From the cell containing the given text, extract its center point as (x, y) coordinate. 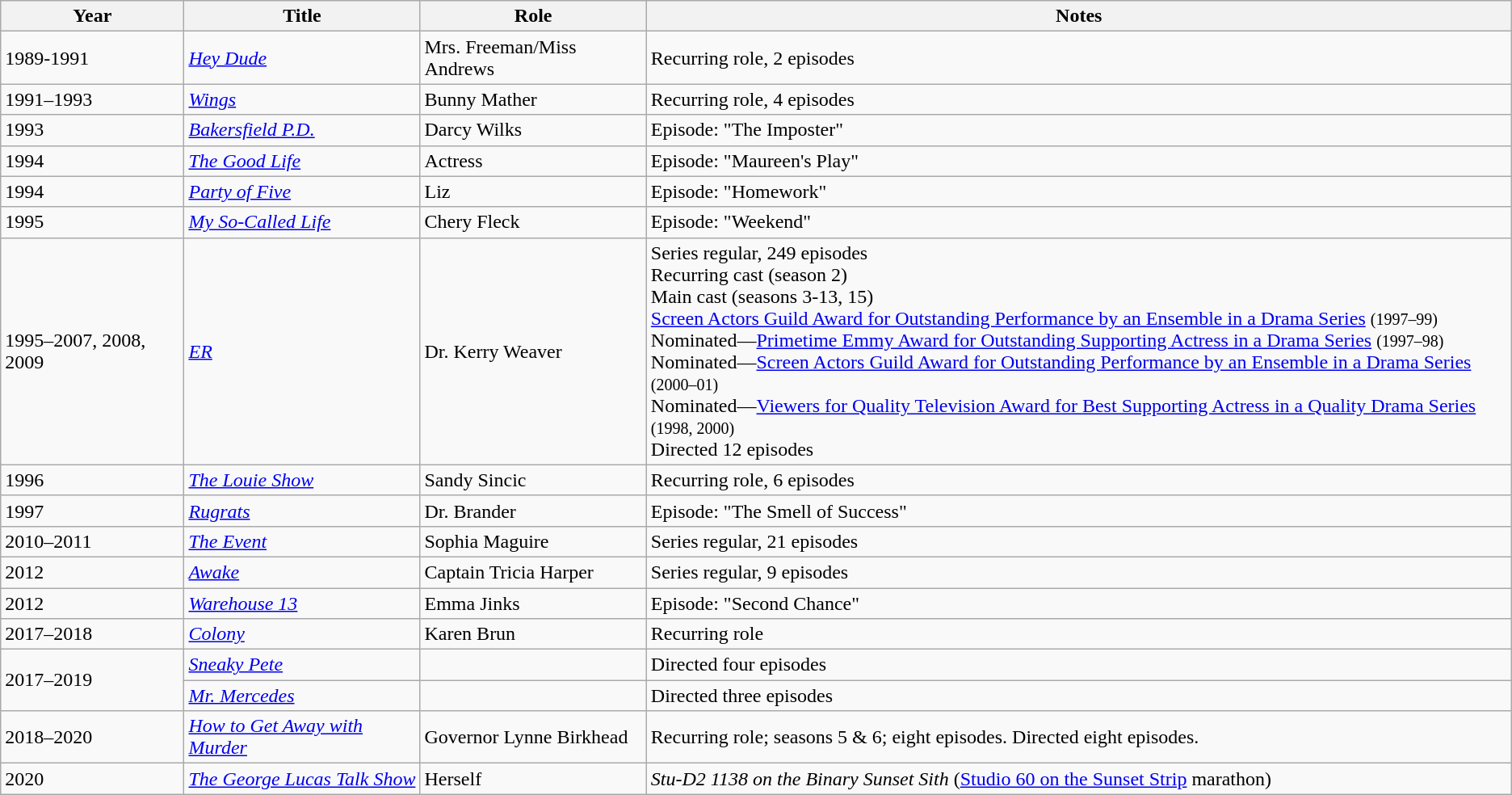
Rugrats (302, 511)
The Louie Show (302, 480)
1993 (92, 130)
Mr. Mercedes (302, 696)
Stu-D2 1138 on the Binary Sunset Sith (Studio 60 on the Sunset Strip marathon) (1079, 779)
How to Get Away with Murder (302, 737)
Colony (302, 634)
1995 (92, 222)
Episode: "The Smell of Success" (1079, 511)
Recurring role (1079, 634)
Dr. Brander (533, 511)
Chery Fleck (533, 222)
Episode: "Homework" (1079, 191)
Series regular, 9 episodes (1079, 572)
Mrs. Freeman/Miss Andrews (533, 58)
Awake (302, 572)
The Good Life (302, 161)
Series regular, 21 episodes (1079, 541)
The George Lucas Talk Show (302, 779)
1997 (92, 511)
Episode: "The Imposter" (1079, 130)
Title (302, 16)
Warehouse 13 (302, 604)
ER (302, 351)
Emma Jinks (533, 604)
1996 (92, 480)
Sneaky Pete (302, 665)
Year (92, 16)
The Event (302, 541)
Party of Five (302, 191)
Wings (302, 99)
Governor Lynne Birkhead (533, 737)
1989-1991 (92, 58)
Recurring role, 2 episodes (1079, 58)
Captain Tricia Harper (533, 572)
1991–1993 (92, 99)
Recurring role, 6 episodes (1079, 480)
Recurring role; seasons 5 & 6; eight episodes. Directed eight episodes. (1079, 737)
2017–2019 (92, 680)
Hey Dude (302, 58)
Directed four episodes (1079, 665)
Dr. Kerry Weaver (533, 351)
Sandy Sincic (533, 480)
2020 (92, 779)
Herself (533, 779)
Episode: "Weekend" (1079, 222)
Role (533, 16)
Directed three episodes (1079, 696)
Actress (533, 161)
1995–2007, 2008, 2009 (92, 351)
Recurring role, 4 episodes (1079, 99)
Bunny Mather (533, 99)
Episode: "Second Chance" (1079, 604)
Episode: "Maureen's Play" (1079, 161)
Darcy Wilks (533, 130)
Bakersfield P.D. (302, 130)
Liz (533, 191)
Sophia Maguire (533, 541)
My So-Called Life (302, 222)
Notes (1079, 16)
2017–2018 (92, 634)
2010–2011 (92, 541)
Karen Brun (533, 634)
2018–2020 (92, 737)
